Scan for the cell matching the given text and deliver its [x, y] coordinate at center. 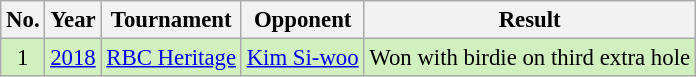
Year [73, 20]
Tournament [171, 20]
Opponent [302, 20]
2018 [73, 58]
Won with birdie on third extra hole [530, 58]
No. [23, 20]
Result [530, 20]
1 [23, 58]
RBC Heritage [171, 58]
Kim Si-woo [302, 58]
